Provide the [x, y] coordinate of the cell's center where the given text is located.  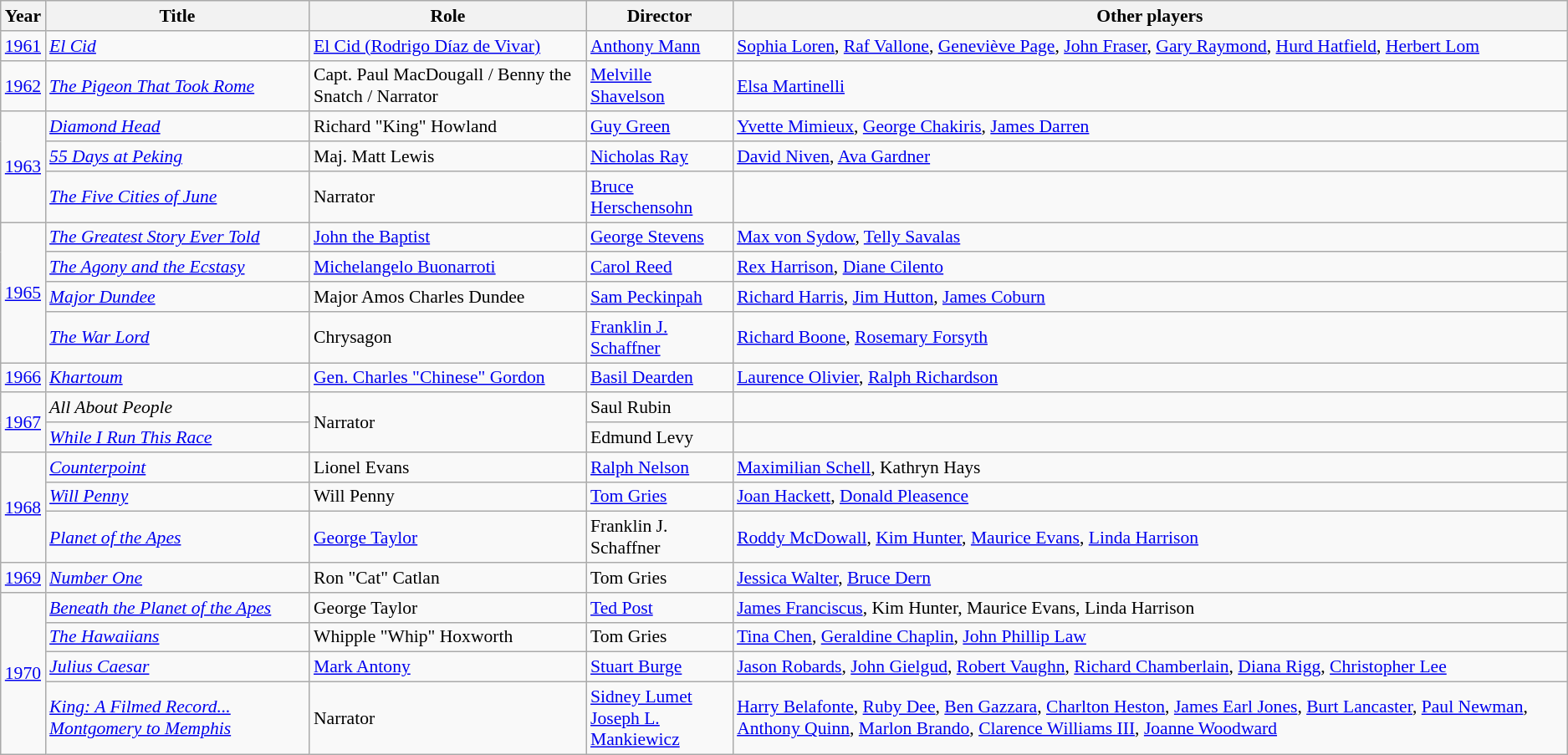
The Agony and the Ecstasy [177, 268]
Beneath the Planet of the Apes [177, 608]
Laurence Olivier, Ralph Richardson [1150, 378]
El Cid (Rodrigo Díaz de Vivar) [448, 46]
Lionel Evans [448, 467]
All About People [177, 408]
Jessica Walter, Bruce Dern [1150, 578]
Basil Dearden [659, 378]
1970 [23, 674]
King: A Filmed Record... Montgomery to Memphis [177, 719]
Roddy McDowall, Kim Hunter, Maurice Evans, Linda Harrison [1150, 537]
Joan Hackett, Donald Pleasence [1150, 497]
The War Lord [177, 338]
George Stevens [659, 237]
Whipple "Whip" Hoxworth [448, 637]
1965 [23, 293]
Anthony Mann [659, 46]
Ron "Cat" Catlan [448, 578]
Max von Sydow, Telly Savalas [1150, 237]
Major Amos Charles Dundee [448, 297]
Guy Green [659, 127]
Year [23, 16]
Yvette Mimieux, George Chakiris, James Darren [1150, 127]
John the Baptist [448, 237]
1962 [23, 85]
Other players [1150, 16]
The Greatest Story Ever Told [177, 237]
55 Days at Peking [177, 156]
Diamond Head [177, 127]
Khartoum [177, 378]
El Cid [177, 46]
Edmund Levy [659, 437]
1967 [23, 423]
Nicholas Ray [659, 156]
Julius Caesar [177, 667]
1963 [23, 167]
Stuart Burge [659, 667]
The Five Cities of June [177, 197]
Maximilian Schell, Kathryn Hays [1150, 467]
Sophia Loren, Raf Vallone, Geneviève Page, John Fraser, Gary Raymond, Hurd Hatfield, Herbert Lom [1150, 46]
Melville Shavelson [659, 85]
Number One [177, 578]
Richard "King" Howland [448, 127]
Role [448, 16]
1969 [23, 578]
Title [177, 16]
The Hawaiians [177, 637]
Gen. Charles "Chinese" Gordon [448, 378]
Counterpoint [177, 467]
Ralph Nelson [659, 467]
Richard Boone, Rosemary Forsyth [1150, 338]
1968 [23, 508]
While I Run This Race [177, 437]
The Pigeon That Took Rome [177, 85]
Capt. Paul MacDougall / Benny the Snatch / Narrator [448, 85]
Carol Reed [659, 268]
Michelangelo Buonarroti [448, 268]
Rex Harrison, Diane Cilento [1150, 268]
David Niven, Ava Gardner [1150, 156]
Sidney LumetJoseph L. Mankiewicz [659, 719]
Sam Peckinpah [659, 297]
Director [659, 16]
Chrysagon [448, 338]
1961 [23, 46]
Saul Rubin [659, 408]
Jason Robards, John Gielgud, Robert Vaughn, Richard Chamberlain, Diana Rigg, Christopher Lee [1150, 667]
Mark Antony [448, 667]
Ted Post [659, 608]
Tina Chen, Geraldine Chaplin, John Phillip Law [1150, 637]
Richard Harris, Jim Hutton, James Coburn [1150, 297]
Bruce Herschensohn [659, 197]
Maj. Matt Lewis [448, 156]
James Franciscus, Kim Hunter, Maurice Evans, Linda Harrison [1150, 608]
1966 [23, 378]
Elsa Martinelli [1150, 85]
Planet of the Apes [177, 537]
Major Dundee [177, 297]
